Extract the [x, y] coordinate from the center of the cell holding the provided text.  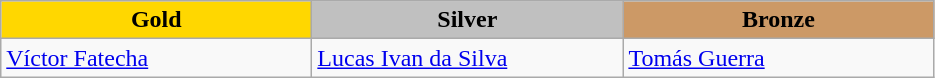
Tomás Guerra [778, 58]
Víctor Fatecha [156, 58]
Silver [468, 20]
Lucas Ivan da Silva [468, 58]
Gold [156, 20]
Bronze [778, 20]
